Find where the given text appears and provide that cell's center as [X, Y] coordinate. 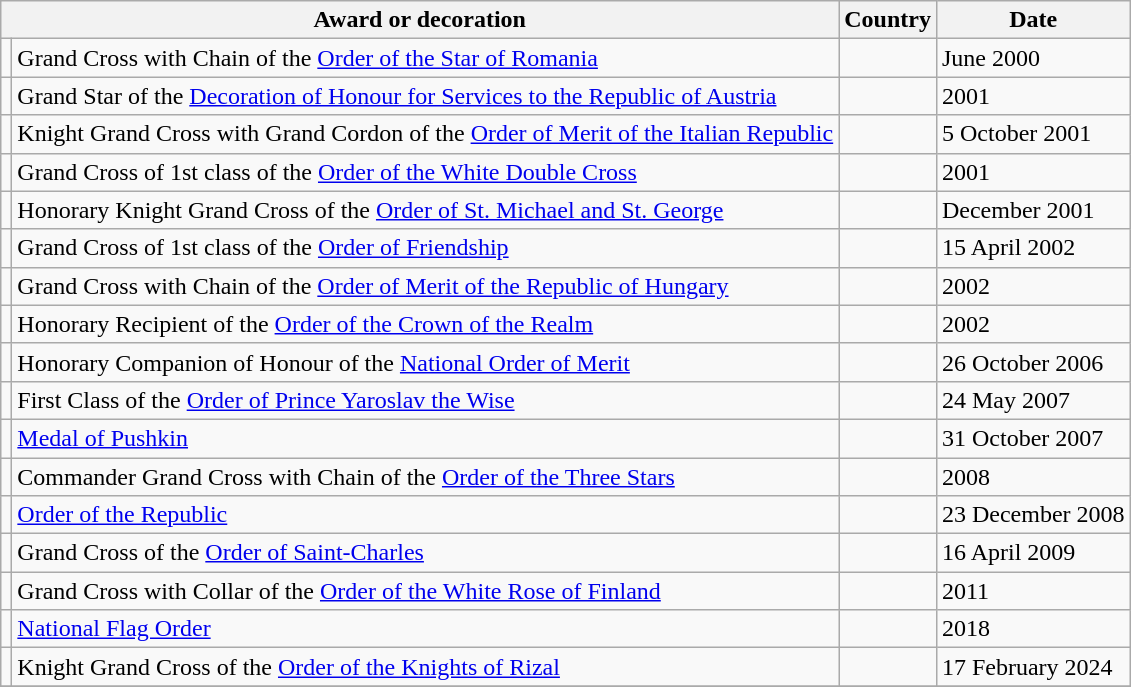
2008 [1033, 477]
Grand Cross of 1st class of the Order of the White Double Cross [426, 172]
Grand Cross of the Order of Saint-Charles [426, 553]
Medal of Pushkin [426, 438]
Honorary Knight Grand Cross of the Order of St. Michael and St. George [426, 210]
Country [888, 20]
First Class of the Order of Prince Yaroslav the Wise [426, 400]
16 April 2009 [1033, 553]
Grand Cross of 1st class of the Order of Friendship [426, 248]
Grand Star of the Decoration of Honour for Services to the Republic of Austria [426, 96]
2011 [1033, 591]
Grand Cross with Chain of the Order of Merit of the Republic of Hungary [426, 286]
15 April 2002 [1033, 248]
December 2001 [1033, 210]
Commander Grand Cross with Chain of the Order of the Three Stars [426, 477]
Grand Cross with Collar of the Order of the White Rose of Finland [426, 591]
June 2000 [1033, 58]
Knight Grand Cross of the Order of the Knights of Rizal [426, 667]
Grand Cross with Chain of the Order of the Star of Romania [426, 58]
Order of the Republic [426, 515]
Knight Grand Cross with Grand Cordon of the Order of Merit of the Italian Republic [426, 134]
31 October 2007 [1033, 438]
5 October 2001 [1033, 134]
26 October 2006 [1033, 362]
23 December 2008 [1033, 515]
17 February 2024 [1033, 667]
2018 [1033, 629]
Date [1033, 20]
24 May 2007 [1033, 400]
National Flag Order [426, 629]
Honorary Recipient of the Order of the Crown of the Realm [426, 324]
Award or decoration [420, 20]
Honorary Companion of Honour of the National Order of Merit [426, 362]
